Locate the cell with the specified text and output its [x, y] center coordinate. 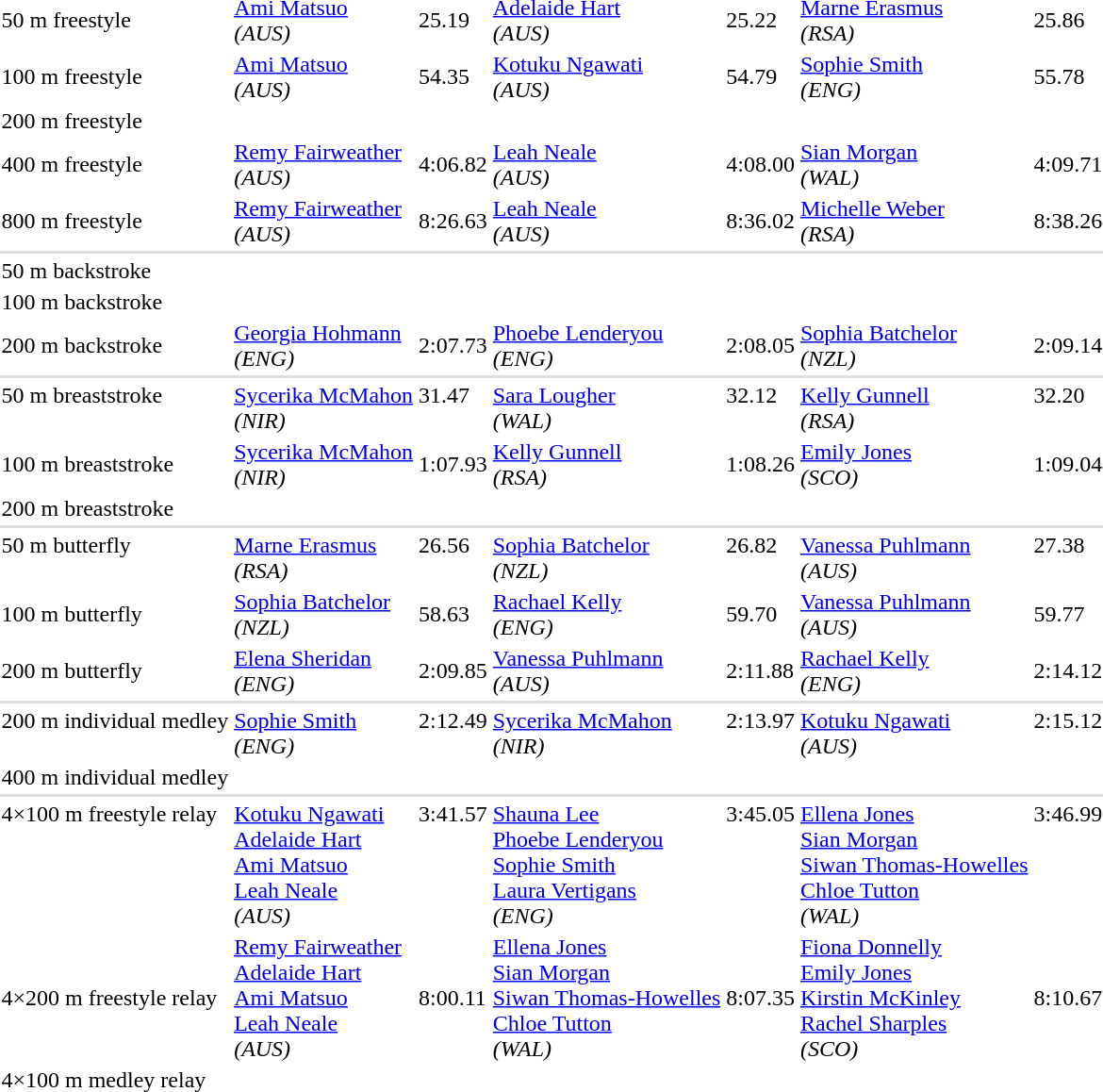
2:08.05 [761, 345]
100 m breaststroke [115, 464]
26.56 [453, 558]
Michelle Weber (RSA) [914, 221]
1:07.93 [453, 464]
Kotuku NgawatiAdelaide HartAmi MatsuoLeah Neale (AUS) [324, 865]
3:45.05 [761, 865]
400 m freestyle [115, 164]
200 m freestyle [115, 121]
100 m butterfly [115, 615]
800 m freestyle [115, 221]
59.70 [761, 615]
200 m individual medley [115, 734]
Sian Morgan (WAL) [914, 164]
100 m freestyle [115, 77]
4×100 m freestyle relay [115, 865]
50 m breaststroke [115, 407]
8:07.35 [761, 998]
400 m individual medley [115, 777]
Ami Matsuo (AUS) [324, 77]
Elena Sheridan (ENG) [324, 671]
100 m backstroke [115, 302]
Shauna LeePhoebe LenderyouSophie SmithLaura Vertigans (ENG) [607, 865]
2:11.88 [761, 671]
4×200 m freestyle relay [115, 998]
2:07.73 [453, 345]
2:13.97 [761, 734]
200 m butterfly [115, 671]
4:08.00 [761, 164]
2:09.85 [453, 671]
200 m backstroke [115, 345]
50 m butterfly [115, 558]
54.35 [453, 77]
8:36.02 [761, 221]
1:08.26 [761, 464]
58.63 [453, 615]
31.47 [453, 407]
3:41.57 [453, 865]
26.82 [761, 558]
8:26.63 [453, 221]
Remy FairweatherAdelaide HartAmi MatsuoLeah Neale (AUS) [324, 998]
Emily Jones (SCO) [914, 464]
8:00.11 [453, 998]
50 m backstroke [115, 271]
Fiona DonnellyEmily JonesKirstin McKinleyRachel Sharples (SCO) [914, 998]
54.79 [761, 77]
2:12.49 [453, 734]
Sara Lougher (WAL) [607, 407]
Georgia Hohmann (ENG) [324, 345]
200 m breaststroke [115, 508]
32.12 [761, 407]
Marne Erasmus (RSA) [324, 558]
4:06.82 [453, 164]
Phoebe Lenderyou (ENG) [607, 345]
